Extract the (x, y) coordinate from the center of the cell holding the provided text.  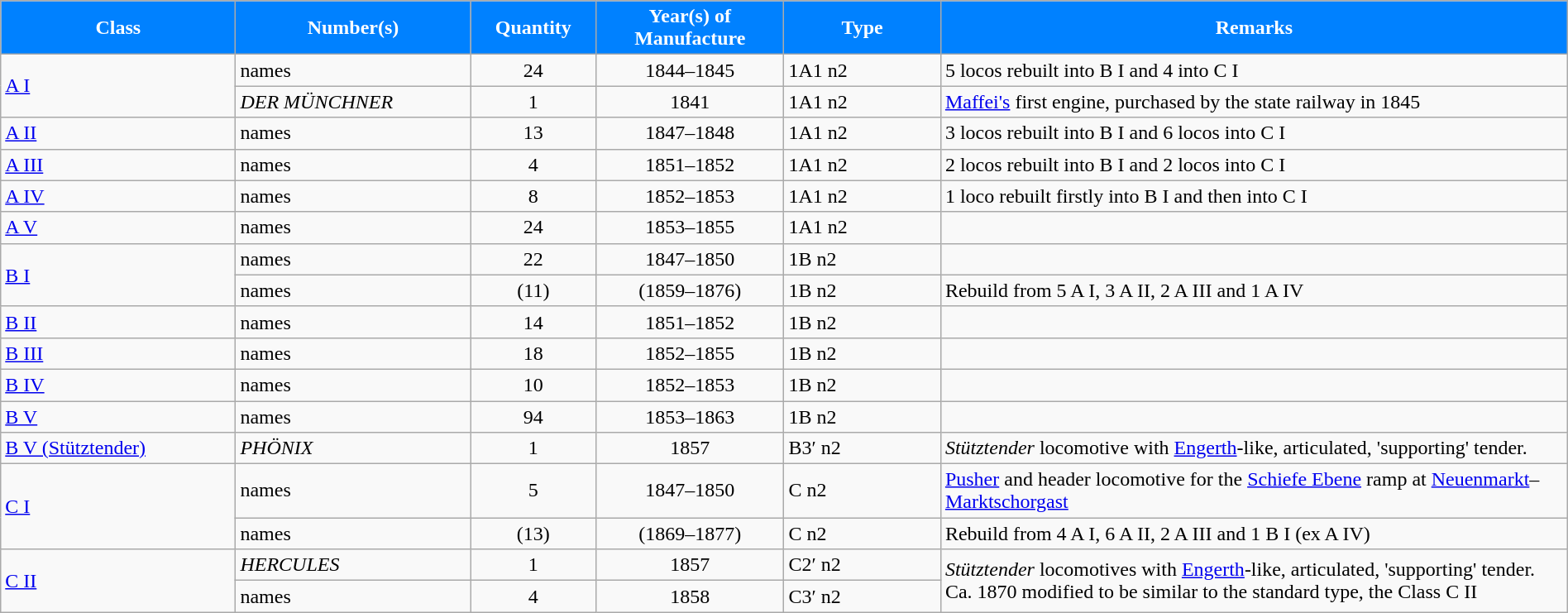
Class (118, 28)
B V (118, 416)
13 (533, 133)
1858 (690, 596)
(1859–1876) (690, 290)
DER MÜNCHNER (353, 102)
1844–1845 (690, 70)
A V (118, 227)
3 locos rebuilt into B I and 6 locos into C I (1254, 133)
1847–1848 (690, 133)
Number(s) (353, 28)
1853–1863 (690, 416)
HERCULES (353, 565)
14 (533, 322)
A I (118, 86)
1852–1855 (690, 353)
B3′ n2 (862, 448)
C I (118, 506)
B II (118, 322)
Maffei's first engine, purchased by the state railway in 1845 (1254, 102)
1841 (690, 102)
A III (118, 165)
(11) (533, 290)
8 (533, 196)
Rebuild from 4 A I, 6 A II, 2 A III and 1 B I (ex A IV) (1254, 534)
5 (533, 491)
(1869–1877) (690, 534)
5 locos rebuilt into B I and 4 into C I (1254, 70)
(13) (533, 534)
Stütztender locomotive with Engerth-like, articulated, 'supporting' tender. (1254, 448)
10 (533, 385)
PHÖNIX (353, 448)
B V (Stütztender) (118, 448)
1853–1855 (690, 227)
Pusher and header locomotive for the Schiefe Ebene ramp at Neuenmarkt–Marktschorgast (1254, 491)
94 (533, 416)
2 locos rebuilt into B I and 2 locos into C I (1254, 165)
C2′ n2 (862, 565)
1 loco rebuilt firstly into B I and then into C I (1254, 196)
Rebuild from 5 A I, 3 A II, 2 A III and 1 A IV (1254, 290)
C II (118, 581)
A IV (118, 196)
C3′ n2 (862, 596)
Remarks (1254, 28)
Stütztender locomotives with Engerth-like, articulated, 'supporting' tender. Ca. 1870 modified to be similar to the standard type, the Class C II (1254, 581)
B IV (118, 385)
A II (118, 133)
Type (862, 28)
B I (118, 275)
Year(s) of Manufacture (690, 28)
Quantity (533, 28)
18 (533, 353)
B III (118, 353)
22 (533, 259)
